Identify which cell holds the provided text, then report its [x, y] central coordinate. 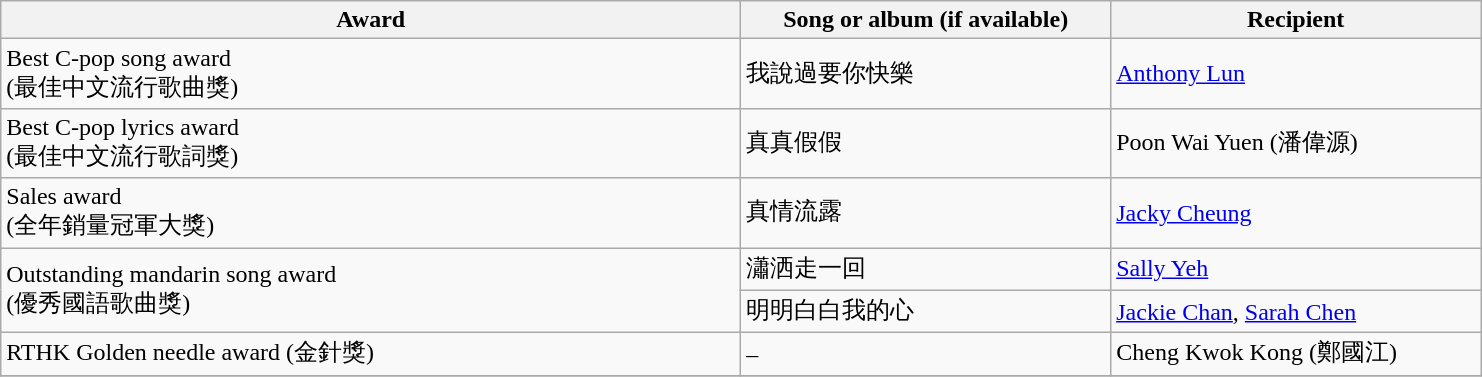
Poon Wai Yuen (潘偉源) [1296, 143]
Jackie Chan, Sarah Chen [1296, 312]
Best C-pop song award(最佳中文流行歌曲獎) [371, 74]
我說過要你快樂 [926, 74]
Award [371, 20]
Sales award(全年銷量冠軍大獎) [371, 213]
– [926, 354]
Cheng Kwok Kong (鄭國江) [1296, 354]
明明白白我的心 [926, 312]
Song or album (if available) [926, 20]
Best C-pop lyrics award(最佳中文流行歌詞獎) [371, 143]
Jacky Cheung [1296, 213]
RTHK Golden needle award (金針獎) [371, 354]
真情流露 [926, 213]
瀟洒走一回 [926, 270]
Anthony Lun [1296, 74]
Sally Yeh [1296, 270]
Recipient [1296, 20]
Outstanding mandarin song award(優秀國語歌曲獎) [371, 290]
真真假假 [926, 143]
